Capture the cell that displays the provided text and extract its [x, y] central coordinate. 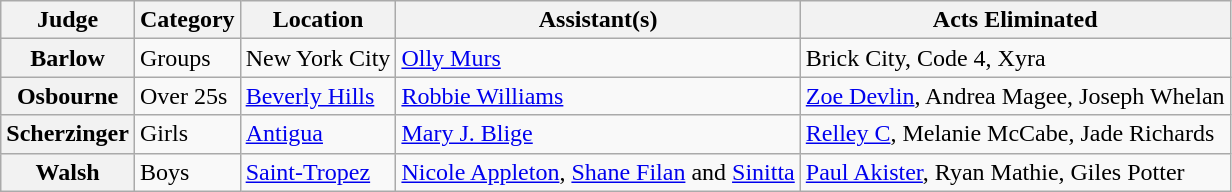
New York City [318, 58]
Location [318, 20]
Relley C, Melanie McCabe, Jade Richards [1015, 134]
Over 25s [187, 96]
Robbie Williams [598, 96]
Saint-Tropez [318, 172]
Paul Akister, Ryan Mathie, Giles Potter [1015, 172]
Nicole Appleton, Shane Filan and Sinitta [598, 172]
Assistant(s) [598, 20]
Category [187, 20]
Brick City, Code 4, Xyra [1015, 58]
Beverly Hills [318, 96]
Mary J. Blige [598, 134]
Scherzinger [68, 134]
Osbourne [68, 96]
Acts Eliminated [1015, 20]
Groups [187, 58]
Antigua [318, 134]
Walsh [68, 172]
Olly Murs [598, 58]
Barlow [68, 58]
Boys [187, 172]
Judge [68, 20]
Girls [187, 134]
Zoe Devlin, Andrea Magee, Joseph Whelan [1015, 96]
